Output the (x, y) coordinate of the center of the cell containing the given text.  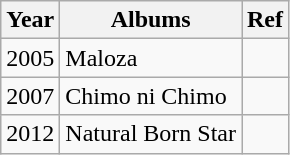
2007 (30, 96)
Albums (151, 20)
Year (30, 20)
Ref (266, 20)
Chimo ni Chimo (151, 96)
Natural Born Star (151, 134)
2012 (30, 134)
Maloza (151, 58)
2005 (30, 58)
